Search for the cell housing the specified text and yield its [x, y] center coordinate. 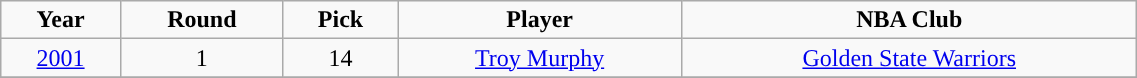
Pick [340, 20]
NBA Club [910, 20]
Year [61, 20]
2001 [61, 58]
Player [540, 20]
Golden State Warriors [910, 58]
1 [202, 58]
Round [202, 20]
14 [340, 58]
Troy Murphy [540, 58]
